Identify which cell holds the provided text, then report its [X, Y] central coordinate. 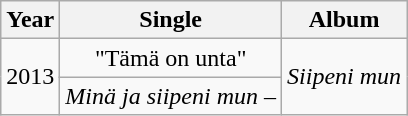
"Tämä on unta" [171, 58]
Album [344, 20]
2013 [30, 77]
Year [30, 20]
Siipeni mun [344, 77]
Single [171, 20]
Minä ja siipeni mun – [171, 96]
